Extract the [X, Y] coordinate from the center of the cell holding the provided text.  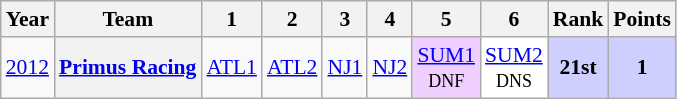
Team [128, 19]
ATL2 [292, 68]
SUM1DNF [446, 68]
NJ1 [344, 68]
2012 [28, 68]
6 [514, 19]
3 [344, 19]
Primus Racing [128, 68]
SUM2DNS [514, 68]
NJ2 [390, 68]
21st [578, 68]
Year [28, 19]
4 [390, 19]
5 [446, 19]
Points [642, 19]
2 [292, 19]
ATL1 [231, 68]
Rank [578, 19]
